Return the (X, Y) coordinate for the center point of the cell that contains the specified text.  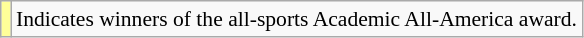
Indicates winners of the all-sports Academic All-America award. (296, 19)
